Detect which cell encompasses the target text, then output its [x, y] center coordinate. 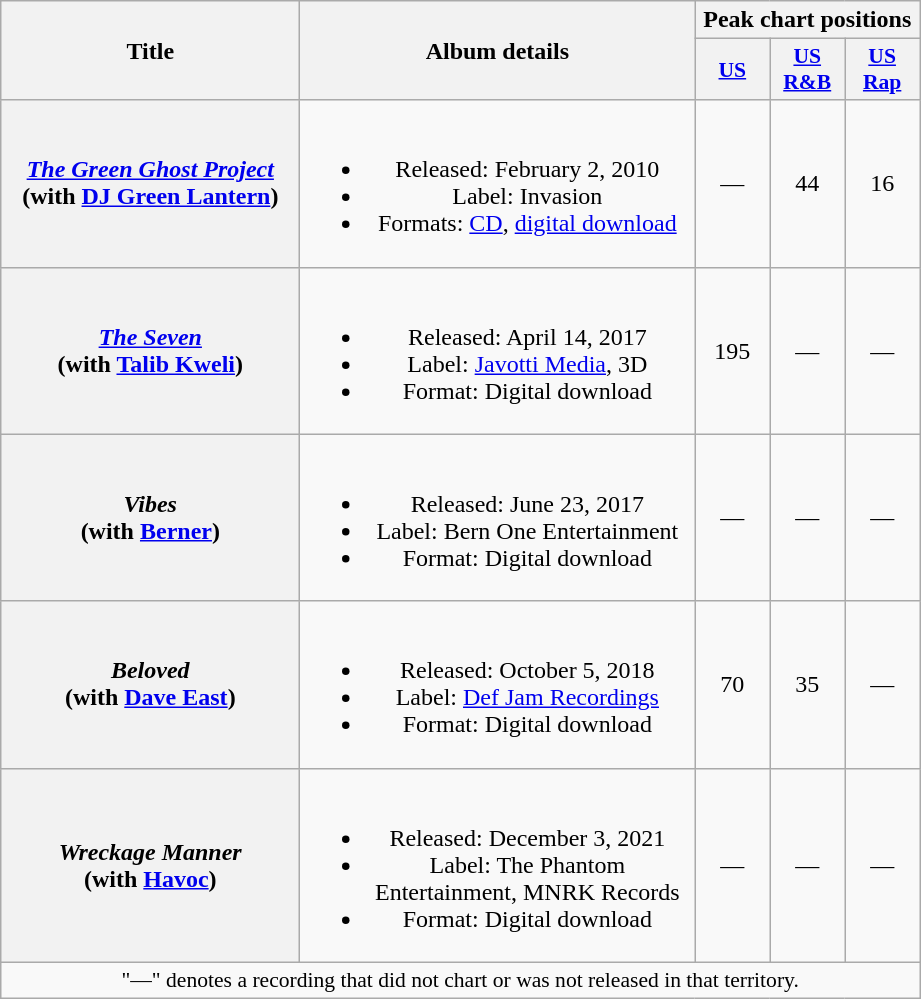
Beloved(with Dave East) [150, 684]
Released: December 3, 2021Label: The Phantom Entertainment, MNRK RecordsFormat: Digital download [498, 865]
Peak chart positions [808, 20]
195 [732, 350]
Released: June 23, 2017Label: Bern One EntertainmentFormat: Digital download [498, 518]
"—" denotes a recording that did not chart or was not released in that territory. [460, 980]
Released: October 5, 2018Label: Def Jam RecordingsFormat: Digital download [498, 684]
70 [732, 684]
44 [808, 184]
The Seven(with Talib Kweli) [150, 350]
35 [808, 684]
Released: April 14, 2017Label: Javotti Media, 3DFormat: Digital download [498, 350]
US [732, 70]
Wreckage Manner(with Havoc) [150, 865]
Title [150, 50]
US R&B [808, 70]
Album details [498, 50]
USRap [882, 70]
Vibes(with Berner) [150, 518]
The Green Ghost Project(with DJ Green Lantern) [150, 184]
16 [882, 184]
Released: February 2, 2010Label: InvasionFormats: CD, digital download [498, 184]
